Extract the [x, y] coordinate from the center of the cell holding the provided text.  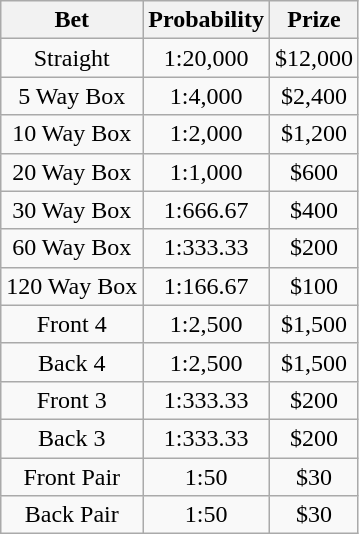
Probability [206, 20]
10 Way Box [72, 134]
Back 3 [72, 438]
1:20,000 [206, 58]
Prize [314, 20]
$100 [314, 286]
1:4,000 [206, 96]
1:666.67 [206, 210]
$400 [314, 210]
60 Way Box [72, 248]
Back Pair [72, 515]
$12,000 [314, 58]
Back 4 [72, 362]
1:2,000 [206, 134]
Front 3 [72, 400]
$600 [314, 172]
$2,400 [314, 96]
$1,200 [314, 134]
Front 4 [72, 324]
30 Way Box [72, 210]
1:1,000 [206, 172]
Straight [72, 58]
5 Way Box [72, 96]
1:166.67 [206, 286]
Front Pair [72, 477]
Bet [72, 20]
20 Way Box [72, 172]
120 Way Box [72, 286]
